Detect which cell encompasses the target text, then output its [X, Y] center coordinate. 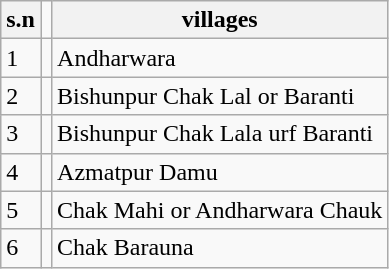
s.n [21, 20]
5 [21, 210]
6 [21, 248]
2 [21, 96]
Chak Barauna [220, 248]
Chak Mahi or Andharwara Chauk [220, 210]
3 [21, 134]
villages [220, 20]
Azmatpur Damu [220, 172]
1 [21, 58]
Andharwara [220, 58]
4 [21, 172]
Bishunpur Chak Lal or Baranti [220, 96]
Bishunpur Chak Lala urf Baranti [220, 134]
